Extract the (X, Y) coordinate from the center of the cell holding the provided text.  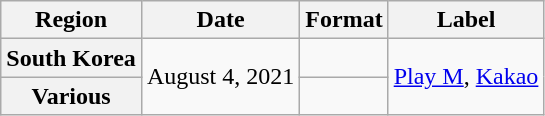
August 4, 2021 (220, 77)
Label (466, 20)
Date (220, 20)
Various (72, 96)
South Korea (72, 58)
Format (344, 20)
Region (72, 20)
Play M, Kakao (466, 77)
